Determine the [x, y] coordinate at the center of the cell enclosing the given text.  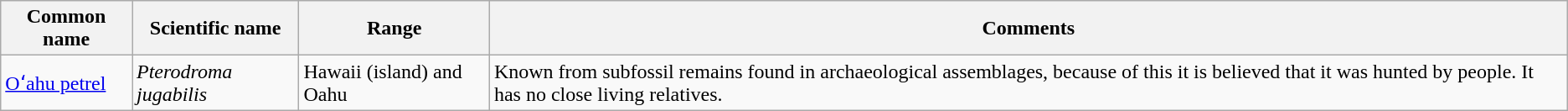
Common name [67, 29]
Oʻahu petrel [67, 82]
Hawaii (island) and Oahu [395, 82]
Pterodroma jugabilis [216, 82]
Range [395, 29]
Scientific name [216, 29]
Comments [1029, 29]
